Find where the given text appears and provide that cell's center as [X, Y] coordinate. 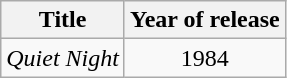
1984 [204, 58]
Quiet Night [63, 58]
Year of release [204, 20]
Title [63, 20]
